Locate the cell with the specified text and output its [x, y] center coordinate. 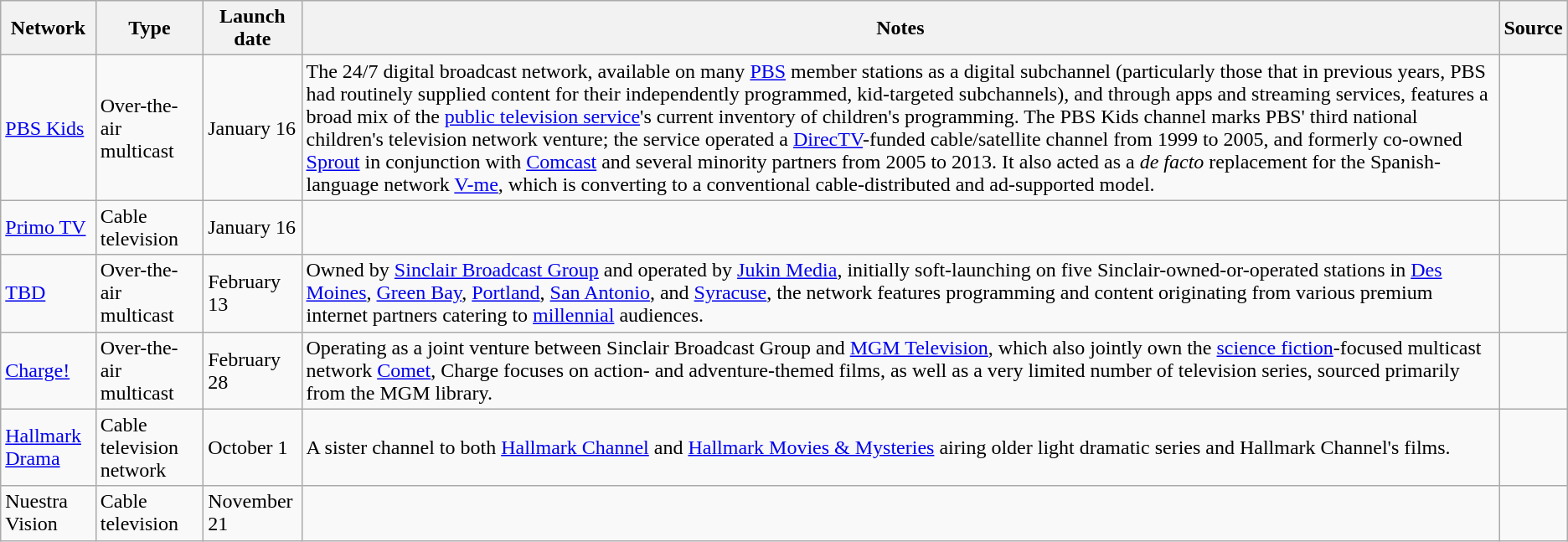
Primo TV [49, 228]
Source [1533, 28]
Charge! [49, 370]
A sister channel to both Hallmark Channel and Hallmark Movies & Mysteries airing older light dramatic series and Hallmark Channel's films. [900, 447]
Launch date [253, 28]
February 28 [253, 370]
November 21 [253, 513]
February 13 [253, 293]
Type [149, 28]
PBS Kids [49, 127]
Nuestra Vision [49, 513]
TBD [49, 293]
Network [49, 28]
Hallmark Drama [49, 447]
Notes [900, 28]
October 1 [253, 447]
Cable television network [149, 447]
